Output the (x, y) coordinate of the center of the cell containing the given text.  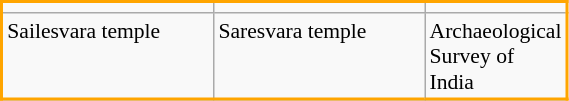
Sailesvara temple (108, 56)
Saresvara temple (318, 56)
Archaeological Survey of India (496, 56)
